Detect which cell encompasses the target text, then output its [X, Y] center coordinate. 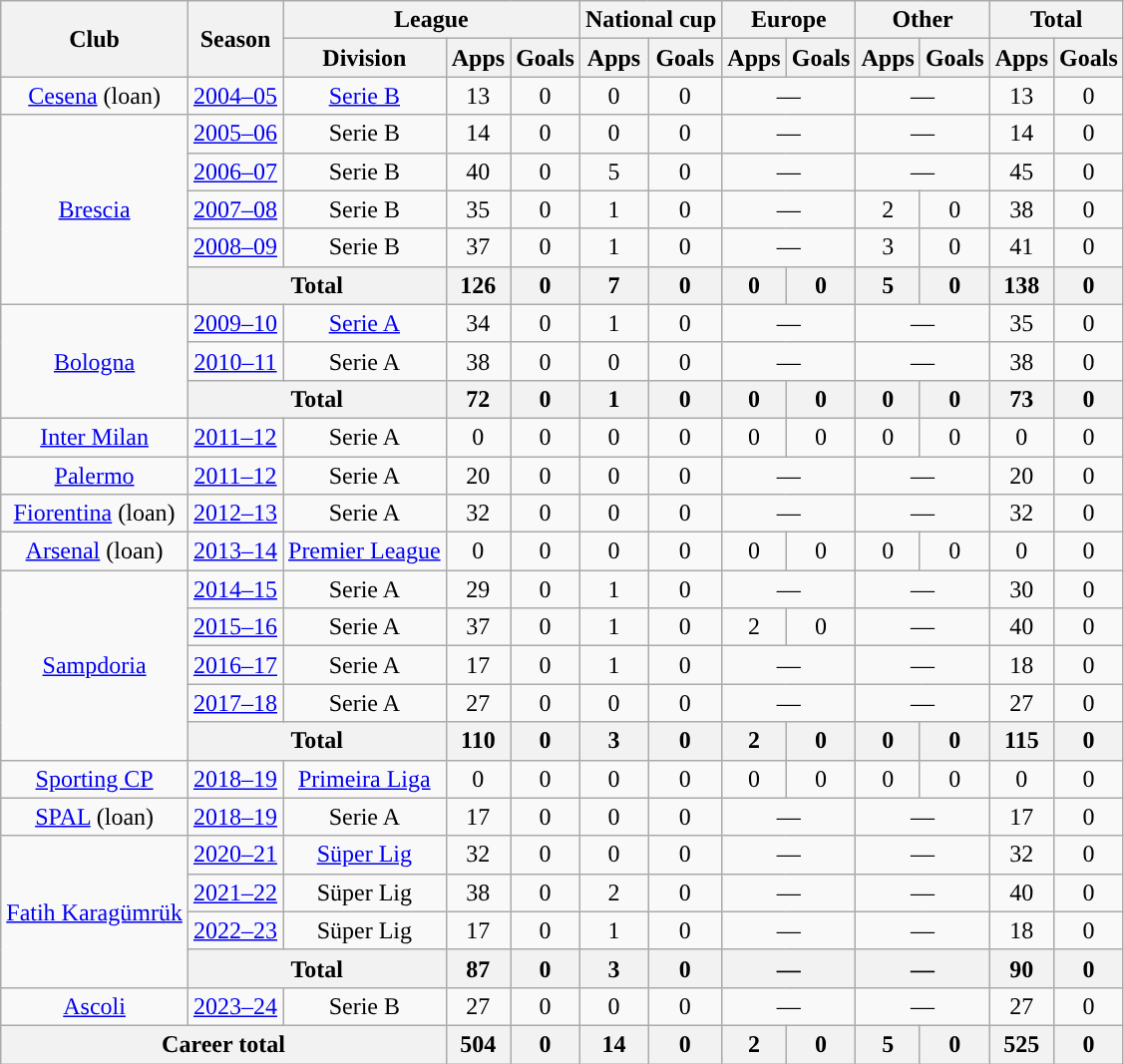
Primeira Liga [365, 779]
Cesena (loan) [95, 96]
2023–24 [235, 1006]
2022–23 [235, 930]
73 [1021, 399]
115 [1021, 741]
2016–17 [235, 665]
Premier League [365, 551]
Fiorentina (loan) [95, 514]
Season [235, 39]
2010–11 [235, 361]
2006–07 [235, 172]
Sampdoria [95, 665]
2020–21 [235, 855]
34 [478, 323]
Brescia [95, 209]
League [432, 20]
2021–22 [235, 892]
2007–08 [235, 209]
45 [1021, 172]
2014–15 [235, 589]
504 [478, 1044]
Fatih Karagümrük [95, 911]
87 [478, 968]
Bologna [95, 361]
138 [1021, 285]
SPAL (loan) [95, 817]
2008–09 [235, 247]
2017–18 [235, 703]
126 [478, 285]
Europe [789, 20]
110 [478, 741]
Career total [223, 1044]
Ascoli [95, 1006]
7 [613, 285]
Club [95, 39]
30 [1021, 589]
525 [1021, 1044]
National cup [650, 20]
41 [1021, 247]
2004–05 [235, 96]
Sporting CP [95, 779]
Other [923, 20]
2005–06 [235, 134]
Inter Milan [95, 437]
2013–14 [235, 551]
90 [1021, 968]
Palermo [95, 476]
2009–10 [235, 323]
29 [478, 589]
Division [365, 58]
2015–16 [235, 627]
Arsenal (loan) [95, 551]
72 [478, 399]
2012–13 [235, 514]
